Output the (X, Y) coordinate of the center of the cell containing the given text.  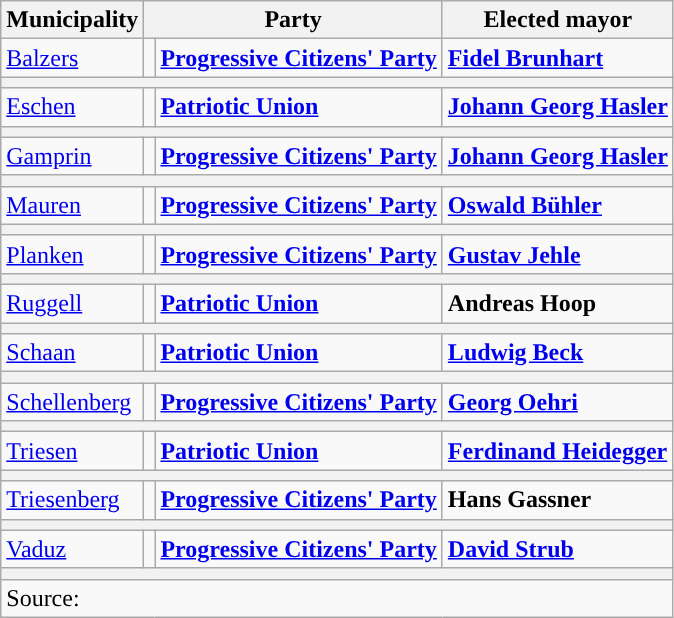
Ludwig Beck (558, 353)
Georg Oehri (558, 402)
Gamprin (72, 156)
Andreas Hoop (558, 303)
Oswald Bühler (558, 205)
David Strub (558, 549)
Hans Gassner (558, 500)
Schellenberg (72, 402)
Elected mayor (558, 20)
Gustav Jehle (558, 254)
Vaduz (72, 549)
Source: (338, 598)
Planken (72, 254)
Schaan (72, 353)
Fidel Brunhart (558, 58)
Triesenberg (72, 500)
Eschen (72, 107)
Ruggell (72, 303)
Municipality (72, 20)
Triesen (72, 451)
Mauren (72, 205)
Party (293, 20)
Ferdinand Heidegger (558, 451)
Balzers (72, 58)
